Identify which cell holds the provided text, then report its (X, Y) central coordinate. 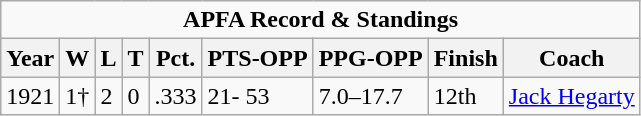
12th (466, 96)
1921 (30, 96)
1† (78, 96)
Year (30, 58)
2 (108, 96)
21- 53 (258, 96)
7.0–17.7 (370, 96)
W (78, 58)
Coach (572, 58)
APFA Record & Standings (321, 20)
Finish (466, 58)
.333 (176, 96)
Pct. (176, 58)
Jack Hegarty (572, 96)
T (136, 58)
PTS-OPP (258, 58)
PPG-OPP (370, 58)
0 (136, 96)
L (108, 58)
